Scan for the cell matching the given text and deliver its (X, Y) coordinate at center. 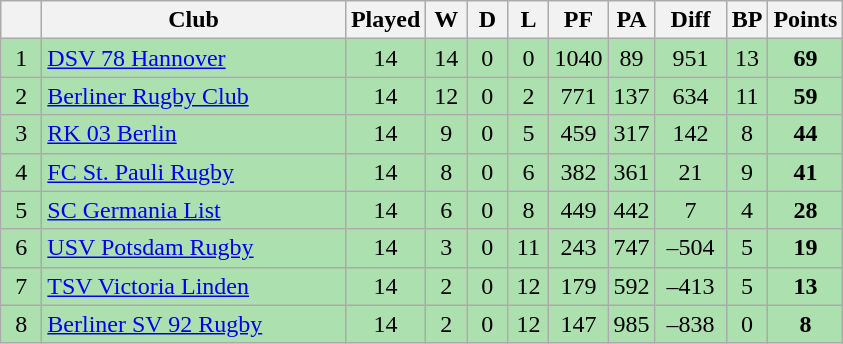
PF (578, 20)
41 (806, 172)
D (488, 20)
44 (806, 134)
747 (632, 248)
59 (806, 96)
21 (690, 172)
1 (22, 58)
985 (632, 324)
89 (632, 58)
Club (194, 20)
459 (578, 134)
592 (632, 286)
1040 (578, 58)
PA (632, 20)
69 (806, 58)
442 (632, 210)
771 (578, 96)
–838 (690, 324)
449 (578, 210)
Points (806, 20)
361 (632, 172)
142 (690, 134)
BP (747, 20)
634 (690, 96)
137 (632, 96)
RK 03 Berlin (194, 134)
19 (806, 248)
USV Potsdam Rugby (194, 248)
TSV Victoria Linden (194, 286)
FC St. Pauli Rugby (194, 172)
317 (632, 134)
382 (578, 172)
28 (806, 210)
243 (578, 248)
179 (578, 286)
Berliner SV 92 Rugby (194, 324)
–413 (690, 286)
L (528, 20)
DSV 78 Hannover (194, 58)
Berliner Rugby Club (194, 96)
Played (385, 20)
147 (578, 324)
951 (690, 58)
–504 (690, 248)
W (446, 20)
Diff (690, 20)
SC Germania List (194, 210)
